Return (x, y) of the center of cell containing provided text 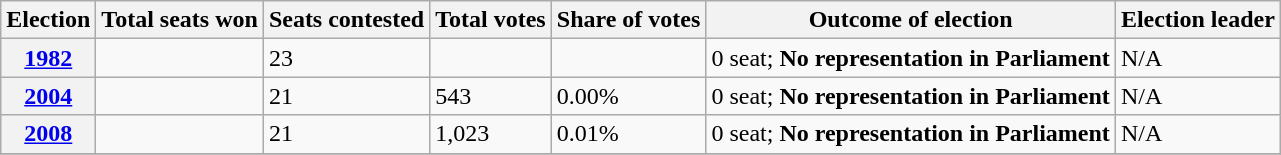
0.00% (628, 96)
Election leader (1198, 20)
2008 (48, 134)
0.01% (628, 134)
1,023 (491, 134)
543 (491, 96)
Share of votes (628, 20)
2004 (48, 96)
23 (346, 58)
1982 (48, 58)
Outcome of election (910, 20)
Election (48, 20)
Seats contested (346, 20)
Total seats won (180, 20)
Total votes (491, 20)
